Determine the (x, y) coordinate at the center of the cell enclosing the given text.  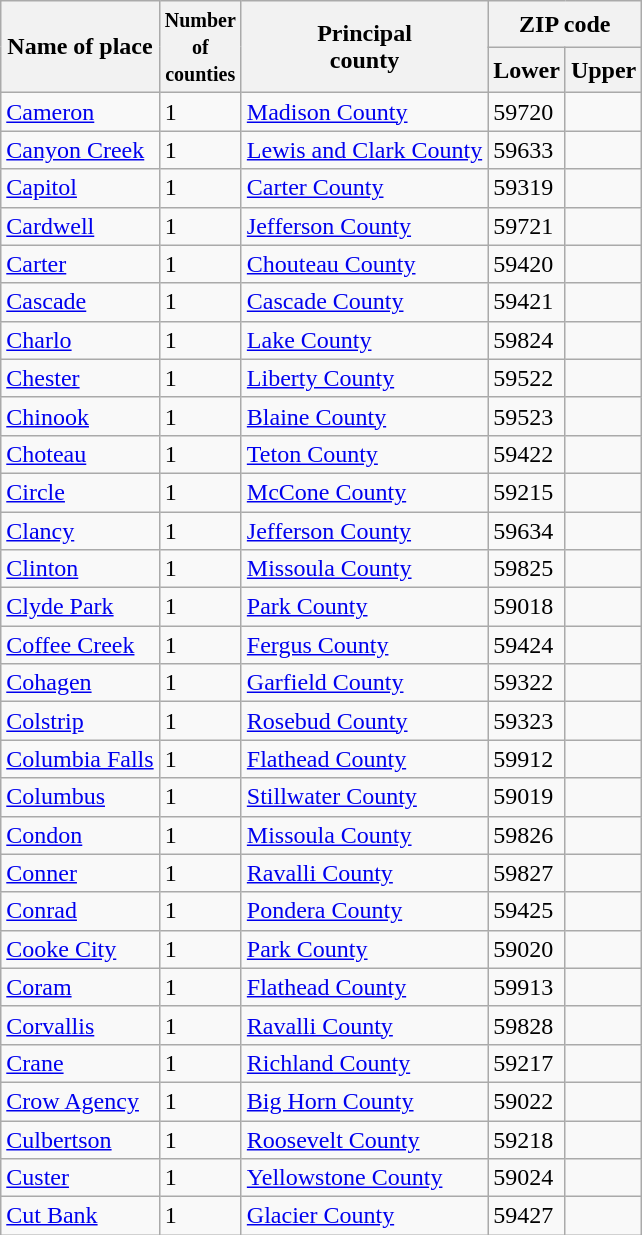
Custer (80, 1178)
Madison County (364, 112)
59824 (527, 340)
Pondera County (364, 911)
Columbus (80, 797)
59427 (527, 1216)
59421 (527, 302)
Garfield County (364, 683)
Carter County (364, 188)
Upper (603, 70)
Clyde Park (80, 607)
59721 (527, 226)
Cascade County (364, 302)
59424 (527, 645)
Name of place (80, 47)
McCone County (364, 492)
59523 (527, 416)
Coffee Creek (80, 645)
Chester (80, 378)
59322 (527, 683)
Yellowstone County (364, 1178)
Culbertson (80, 1139)
59020 (527, 949)
Number ofcounties (200, 47)
59022 (527, 1101)
Lewis and Clark County (364, 150)
Rosebud County (364, 721)
Roosevelt County (364, 1139)
Big Horn County (364, 1101)
Conrad (80, 911)
59913 (527, 987)
59217 (527, 1063)
Teton County (364, 454)
Colstrip (80, 721)
Fergus County (364, 645)
59828 (527, 1025)
Richland County (364, 1063)
Chinook (80, 416)
Blaine County (364, 416)
Cardwell (80, 226)
59425 (527, 911)
ZIP code (565, 24)
59825 (527, 569)
59319 (527, 188)
Columbia Falls (80, 759)
59826 (527, 835)
Choteau (80, 454)
Lake County (364, 340)
Glacier County (364, 1216)
Principal county (364, 47)
59018 (527, 607)
Clancy (80, 531)
Charlo (80, 340)
59720 (527, 112)
59218 (527, 1139)
Conner (80, 873)
59912 (527, 759)
59422 (527, 454)
Canyon Creek (80, 150)
59019 (527, 797)
Circle (80, 492)
59215 (527, 492)
59024 (527, 1178)
Cut Bank (80, 1216)
59634 (527, 531)
Stillwater County (364, 797)
59633 (527, 150)
Condon (80, 835)
Corvallis (80, 1025)
Chouteau County (364, 264)
Liberty County (364, 378)
Capitol (80, 188)
Coram (80, 987)
Cascade (80, 302)
Lower (527, 70)
Clinton (80, 569)
Crow Agency (80, 1101)
Carter (80, 264)
Cameron (80, 112)
Crane (80, 1063)
59522 (527, 378)
Cohagen (80, 683)
59420 (527, 264)
59827 (527, 873)
59323 (527, 721)
Cooke City (80, 949)
